Return (X, Y) of the center of cell containing provided text 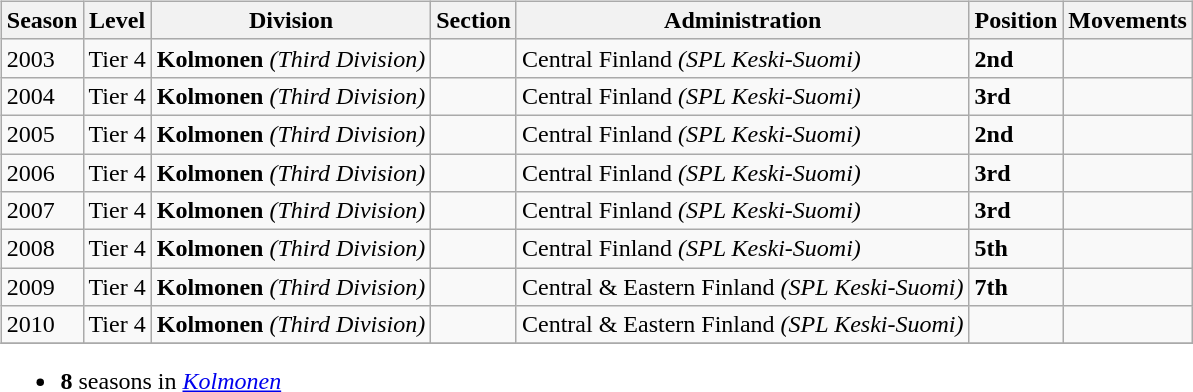
Season (42, 20)
2009 (42, 287)
Level (117, 20)
Movements (1128, 20)
Position (1016, 20)
Division (291, 20)
2004 (42, 96)
2007 (42, 211)
5th (1016, 249)
7th (1016, 287)
2008 (42, 249)
2006 (42, 173)
Section (474, 20)
Administration (742, 20)
2003 (42, 58)
2010 (42, 325)
2005 (42, 134)
